Extract the (x, y) coordinate from the center of the cell holding the provided text.  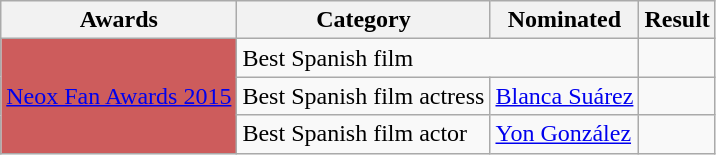
Best Spanish film actor (364, 134)
Result (677, 20)
Yon González (564, 134)
Neox Fan Awards 2015 (119, 96)
Awards (119, 20)
Category (364, 20)
Blanca Suárez (564, 96)
Nominated (564, 20)
Best Spanish film actress (364, 96)
Best Spanish film (438, 58)
